Identify which cell holds the provided text, then report its [x, y] central coordinate. 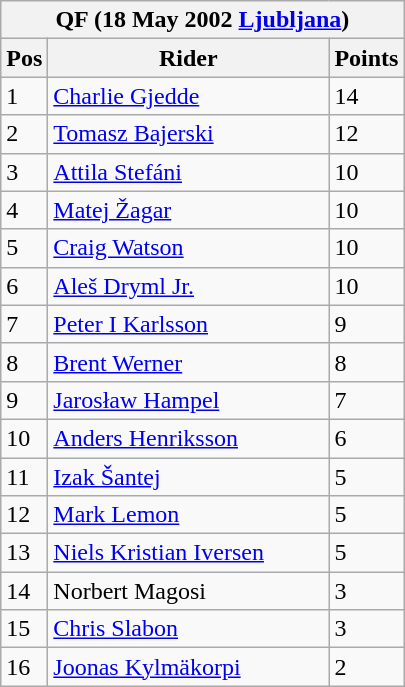
Izak Šantej [188, 477]
Charlie Gjedde [188, 96]
Joonas Kylmäkorpi [188, 667]
Anders Henriksson [188, 438]
Matej Žagar [188, 210]
Jarosław Hampel [188, 400]
Aleš Dryml Jr. [188, 286]
Pos [24, 58]
Chris Slabon [188, 629]
Points [366, 58]
Brent Werner [188, 362]
Peter I Karlsson [188, 324]
1 [24, 96]
Craig Watson [188, 248]
Mark Lemon [188, 515]
QF (18 May 2002 Ljubljana) [202, 20]
Rider [188, 58]
15 [24, 629]
Tomasz Bajerski [188, 134]
16 [24, 667]
13 [24, 553]
Niels Kristian Iversen [188, 553]
4 [24, 210]
11 [24, 477]
Attila Stefáni [188, 172]
Norbert Magosi [188, 591]
